Provide the (x, y) coordinate of the cell's center where the given text is located.  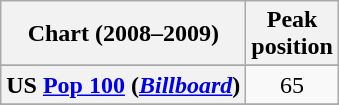
Chart (2008–2009) (124, 34)
US Pop 100 (Billboard) (124, 85)
65 (292, 85)
Peakposition (292, 34)
